For the text-containing cell, return its midpoint in (X, Y) coordinate format. 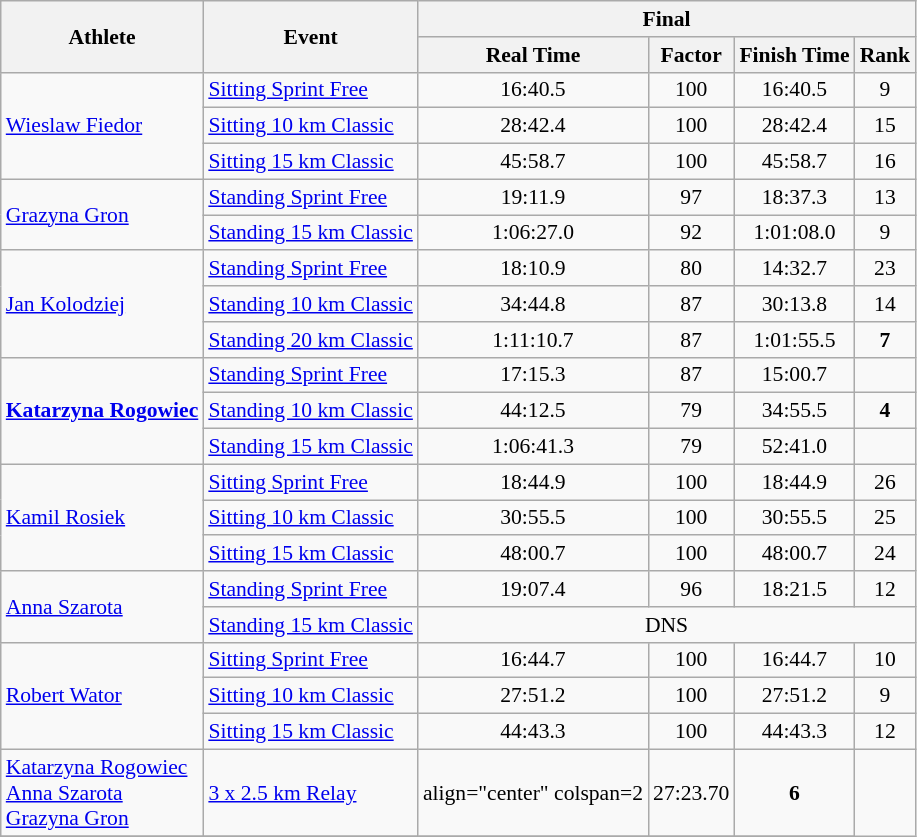
97 (691, 197)
44:12.5 (533, 411)
14:32.7 (794, 269)
17:15.3 (533, 375)
1:06:27.0 (533, 233)
7 (886, 340)
10 (886, 660)
Robert Wator (102, 696)
6 (794, 792)
52:41.0 (794, 447)
15:00.7 (794, 375)
19:11.9 (533, 197)
3 x 2.5 km Relay (310, 792)
30:13.8 (794, 304)
1:06:41.3 (533, 447)
align="center" colspan=2 (533, 792)
Athlete (102, 36)
Factor (691, 55)
26 (886, 482)
18:21.5 (794, 589)
Standing 20 km Classic (310, 340)
23 (886, 269)
Kamil Rosiek (102, 518)
18:10.9 (533, 269)
14 (886, 304)
19:07.4 (533, 589)
Grazyna Gron (102, 214)
92 (691, 233)
24 (886, 554)
Katarzyna RogowiecAnna SzarotaGrazyna Gron (102, 792)
Rank (886, 55)
15 (886, 126)
96 (691, 589)
16 (886, 162)
Jan Kolodziej (102, 304)
18:37.3 (794, 197)
1:01:08.0 (794, 233)
Katarzyna Rogowiec (102, 410)
Anna Szarota (102, 606)
13 (886, 197)
Finish Time (794, 55)
34:55.5 (794, 411)
1:11:10.7 (533, 340)
80 (691, 269)
25 (886, 518)
Final (666, 19)
Wieslaw Fiedor (102, 126)
1:01:55.5 (794, 340)
Event (310, 36)
34:44.8 (533, 304)
4 (886, 411)
Real Time (533, 55)
DNS (666, 625)
27:23.70 (691, 792)
